Provide the (x, y) coordinate of the cell's center where the given text is located.  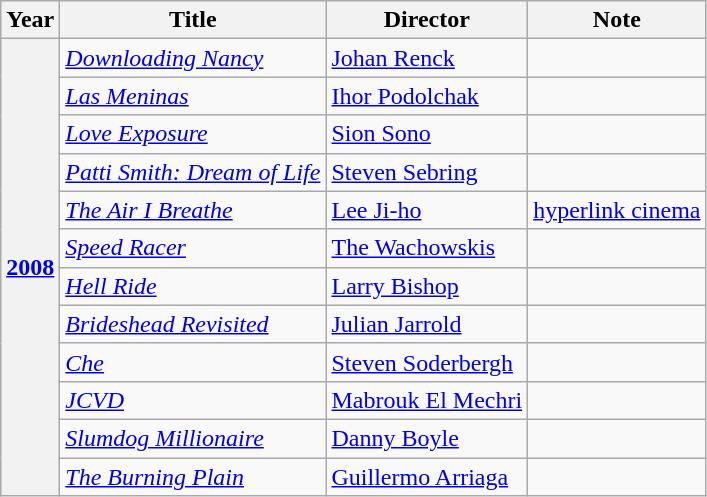
Hell Ride (193, 286)
JCVD (193, 400)
Mabrouk El Mechri (427, 400)
Speed Racer (193, 248)
Larry Bishop (427, 286)
Steven Soderbergh (427, 362)
Las Meninas (193, 96)
Brideshead Revisited (193, 324)
Julian Jarrold (427, 324)
Love Exposure (193, 134)
Guillermo Arriaga (427, 477)
Director (427, 20)
The Air I Breathe (193, 210)
Year (30, 20)
2008 (30, 268)
Che (193, 362)
Lee Ji-ho (427, 210)
The Wachowskis (427, 248)
Johan Renck (427, 58)
Note (617, 20)
Patti Smith: Dream of Life (193, 172)
Steven Sebring (427, 172)
Sion Sono (427, 134)
Title (193, 20)
Ihor Podolchak (427, 96)
The Burning Plain (193, 477)
Slumdog Millionaire (193, 438)
Danny Boyle (427, 438)
Downloading Nancy (193, 58)
hyperlink cinema (617, 210)
